Pinpoint the cell where the given text exists, returning its [x, y] midpoint coordinate. 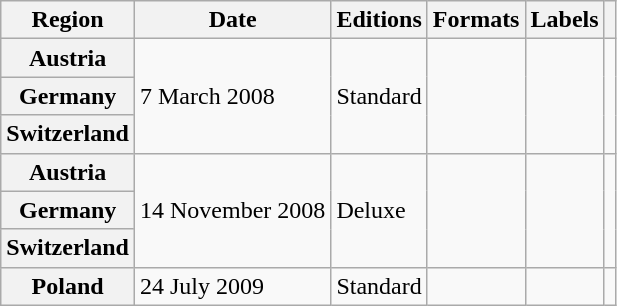
7 March 2008 [232, 96]
24 July 2009 [232, 286]
Editions [379, 20]
Region [68, 20]
14 November 2008 [232, 210]
Formats [476, 20]
Date [232, 20]
Poland [68, 286]
Deluxe [379, 210]
Labels [564, 20]
